For the text-containing cell, return its midpoint in [x, y] coordinate format. 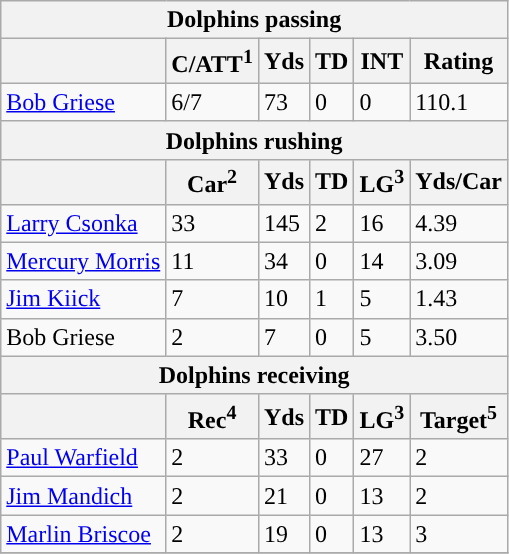
21 [284, 496]
Dolphins receiving [254, 375]
27 [382, 458]
34 [284, 261]
145 [284, 223]
19 [284, 534]
1 [332, 299]
Marlin Briscoe [84, 534]
4.39 [459, 223]
Paul Warfield [84, 458]
3.09 [459, 261]
Jim Kiick [84, 299]
Target5 [459, 416]
3.50 [459, 337]
Larry Csonka [84, 223]
Rec4 [212, 416]
16 [382, 223]
INT [382, 62]
11 [212, 261]
Mercury Morris [84, 261]
3 [459, 534]
14 [382, 261]
Yds/Car [459, 182]
6/7 [212, 102]
Dolphins passing [254, 20]
Dolphins rushing [254, 140]
110.1 [459, 102]
1.43 [459, 299]
10 [284, 299]
Rating [459, 62]
73 [284, 102]
C/ATT1 [212, 62]
Car2 [212, 182]
Jim Mandich [84, 496]
